Provide the (x, y) coordinate of the cell's center where the given text is located.  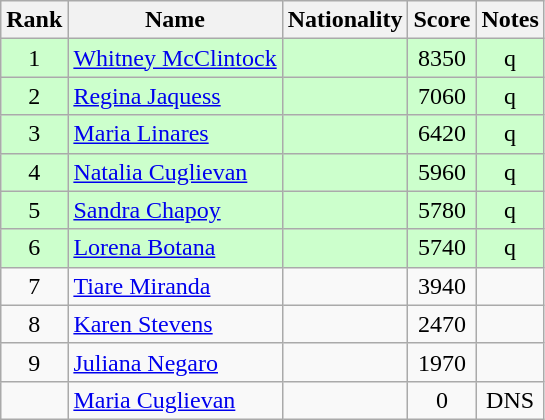
7 (34, 286)
1 (34, 58)
Nationality (345, 20)
1970 (442, 362)
Score (442, 20)
Regina Jaquess (175, 96)
Maria Cuglievan (175, 400)
DNS (510, 400)
3940 (442, 286)
3 (34, 134)
9 (34, 362)
8 (34, 324)
0 (442, 400)
4 (34, 172)
Name (175, 20)
Rank (34, 20)
Notes (510, 20)
8350 (442, 58)
Karen Stevens (175, 324)
7060 (442, 96)
Juliana Negaro (175, 362)
Whitney McClintock (175, 58)
Maria Linares (175, 134)
5740 (442, 248)
Natalia Cuglievan (175, 172)
2470 (442, 324)
Tiare Miranda (175, 286)
Lorena Botana (175, 248)
2 (34, 96)
Sandra Chapoy (175, 210)
5780 (442, 210)
5 (34, 210)
6 (34, 248)
6420 (442, 134)
5960 (442, 172)
